Provide the [X, Y] coordinate of the cell's center where the given text is located.  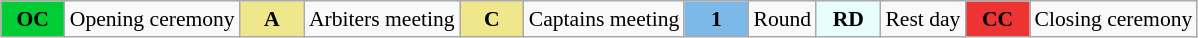
Round [783, 19]
1 [716, 19]
Captains meeting [604, 19]
Opening ceremony [152, 19]
A [272, 19]
Closing ceremony [1114, 19]
Rest day [922, 19]
OC [33, 19]
Arbiters meeting [382, 19]
RD [848, 19]
C [492, 19]
CC [997, 19]
